Extract the [X, Y] coordinate from the center of the cell holding the provided text.  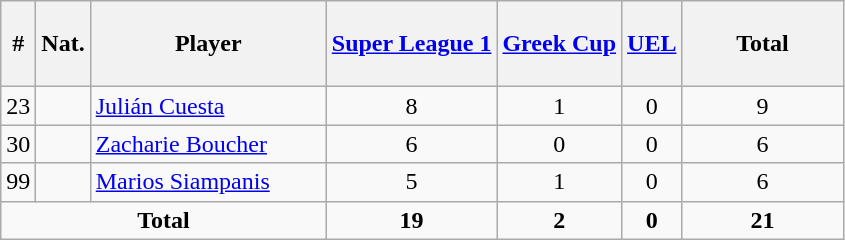
19 [412, 220]
2 [560, 220]
Player [208, 44]
Marios Siampanis [208, 182]
Super League 1 [412, 44]
99 [18, 182]
21 [762, 220]
UEL [652, 44]
8 [412, 106]
Greek Cup [560, 44]
23 [18, 106]
9 [762, 106]
30 [18, 144]
Zacharie Boucher [208, 144]
# [18, 44]
Julián Cuesta [208, 106]
Nat. [63, 44]
5 [412, 182]
